Search for the cell housing the specified text and yield its (X, Y) center coordinate. 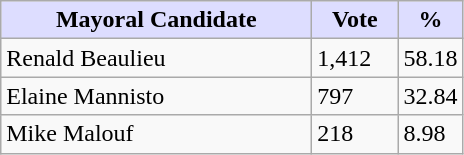
Elaine Mannisto (156, 96)
Mayoral Candidate (156, 20)
Renald Beaulieu (156, 58)
797 (355, 96)
% (430, 20)
Vote (355, 20)
Mike Malouf (156, 134)
58.18 (430, 58)
1,412 (355, 58)
8.98 (430, 134)
32.84 (430, 96)
218 (355, 134)
